Scan for the cell matching the given text and deliver its (x, y) coordinate at center. 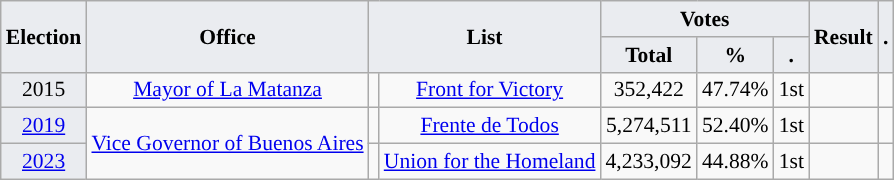
Front for Victory (490, 90)
2015 (44, 90)
2019 (44, 126)
4,233,092 (648, 162)
Frente de Todos (490, 126)
52.40% (736, 126)
5,274,511 (648, 126)
44.88% (736, 162)
Vice Governor of Buenos Aires (227, 144)
List (485, 36)
47.74% (736, 90)
Union for the Homeland (490, 162)
Election (44, 36)
Votes (704, 19)
Total (648, 55)
352,422 (648, 90)
Office (227, 36)
Mayor of La Matanza (227, 90)
2023 (44, 162)
% (736, 55)
Result (844, 36)
